Search for the cell housing the specified text and yield its [x, y] center coordinate. 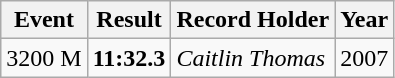
11:32.3 [129, 58]
Result [129, 20]
Caitlin Thomas [253, 58]
2007 [364, 58]
3200 M [44, 58]
Event [44, 20]
Record Holder [253, 20]
Year [364, 20]
